Find where the given text appears and provide that cell's center as [x, y] coordinate. 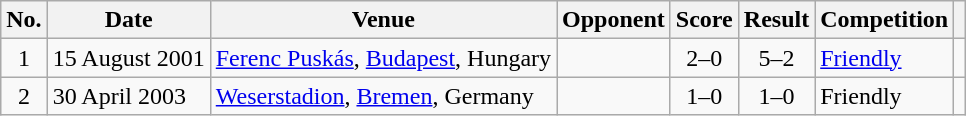
Ferenc Puskás, Budapest, Hungary [383, 58]
2 [24, 96]
No. [24, 20]
Score [704, 20]
Competition [884, 20]
30 April 2003 [128, 96]
1 [24, 58]
Date [128, 20]
Weserstadion, Bremen, Germany [383, 96]
Result [776, 20]
Opponent [614, 20]
2–0 [704, 58]
15 August 2001 [128, 58]
5–2 [776, 58]
Venue [383, 20]
